Detect which cell encompasses the target text, then output its (x, y) center coordinate. 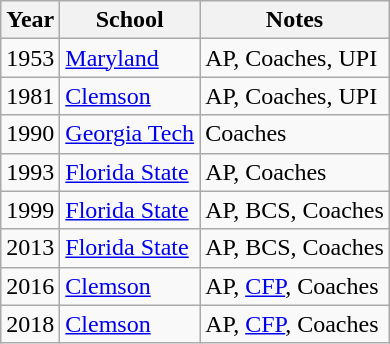
AP, Coaches (295, 172)
School (130, 20)
2018 (30, 324)
1999 (30, 210)
Notes (295, 20)
1981 (30, 96)
Georgia Tech (130, 134)
Coaches (295, 134)
2016 (30, 286)
1990 (30, 134)
Maryland (130, 58)
1993 (30, 172)
2013 (30, 248)
1953 (30, 58)
Year (30, 20)
